Capture the cell that displays the provided text and extract its [X, Y] central coordinate. 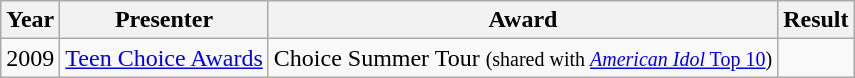
Award [522, 20]
Presenter [164, 20]
Choice Summer Tour (shared with American Idol Top 10) [522, 58]
Teen Choice Awards [164, 58]
Result [816, 20]
2009 [30, 58]
Year [30, 20]
